Extract the [x, y] coordinate from the center of the cell holding the provided text.  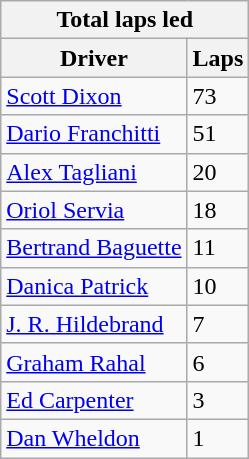
Alex Tagliani [94, 172]
Oriol Servia [94, 210]
10 [218, 286]
Bertrand Baguette [94, 248]
18 [218, 210]
Laps [218, 58]
Dan Wheldon [94, 438]
Driver [94, 58]
Scott Dixon [94, 96]
J. R. Hildebrand [94, 324]
Ed Carpenter [94, 400]
Danica Patrick [94, 286]
Dario Franchitti [94, 134]
1 [218, 438]
11 [218, 248]
51 [218, 134]
Graham Rahal [94, 362]
73 [218, 96]
7 [218, 324]
3 [218, 400]
6 [218, 362]
20 [218, 172]
Total laps led [125, 20]
